Pinpoint the cell where the given text exists, returning its [x, y] midpoint coordinate. 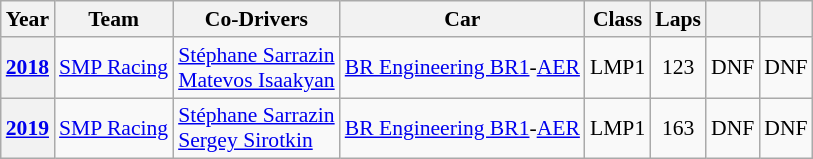
Stéphane Sarrazin Matevos Isaakyan [256, 68]
2018 [28, 68]
Class [618, 19]
123 [678, 68]
Year [28, 19]
2019 [28, 128]
Laps [678, 19]
Stéphane Sarrazin Sergey Sirotkin [256, 128]
163 [678, 128]
Car [462, 19]
Co-Drivers [256, 19]
Team [114, 19]
